Search for the cell housing the specified text and yield its (x, y) center coordinate. 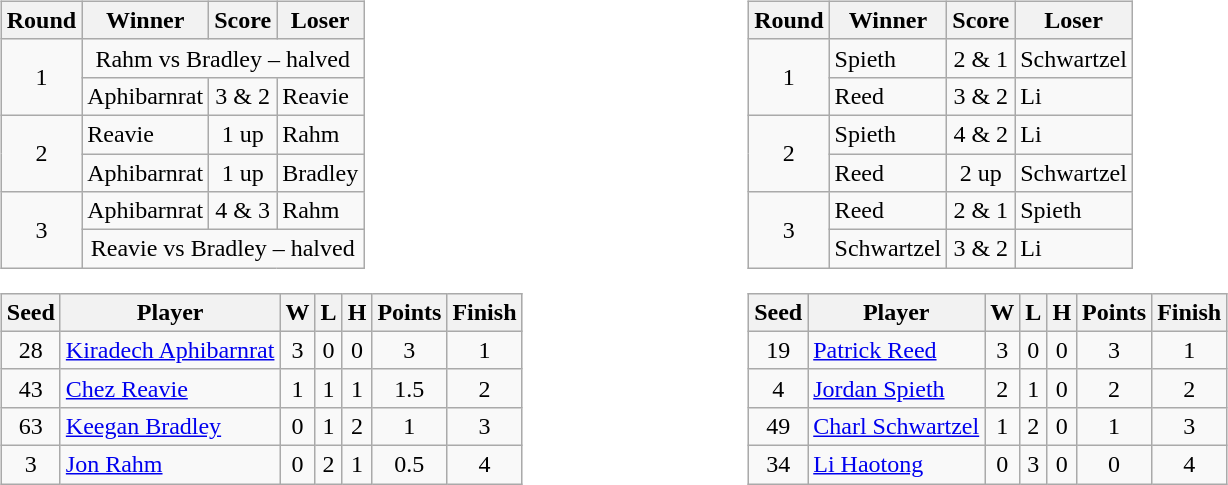
2 up (981, 173)
34 (778, 464)
Kiradech Aphibarnrat (170, 350)
4 & 2 (981, 134)
Jon Rahm (170, 464)
Bradley (320, 173)
1.5 (410, 388)
28 (30, 350)
0.5 (410, 464)
49 (778, 426)
Jordan Spieth (896, 388)
Patrick Reed (896, 350)
Charl Schwartzel (896, 426)
19 (778, 350)
63 (30, 426)
Rahm vs Bradley – halved (223, 58)
4 & 3 (243, 211)
Keegan Bradley (170, 426)
Reavie vs Bradley – halved (223, 249)
Li Haotong (896, 464)
Chez Reavie (170, 388)
43 (30, 388)
